Output the [X, Y] coordinate of the center of the cell containing the given text.  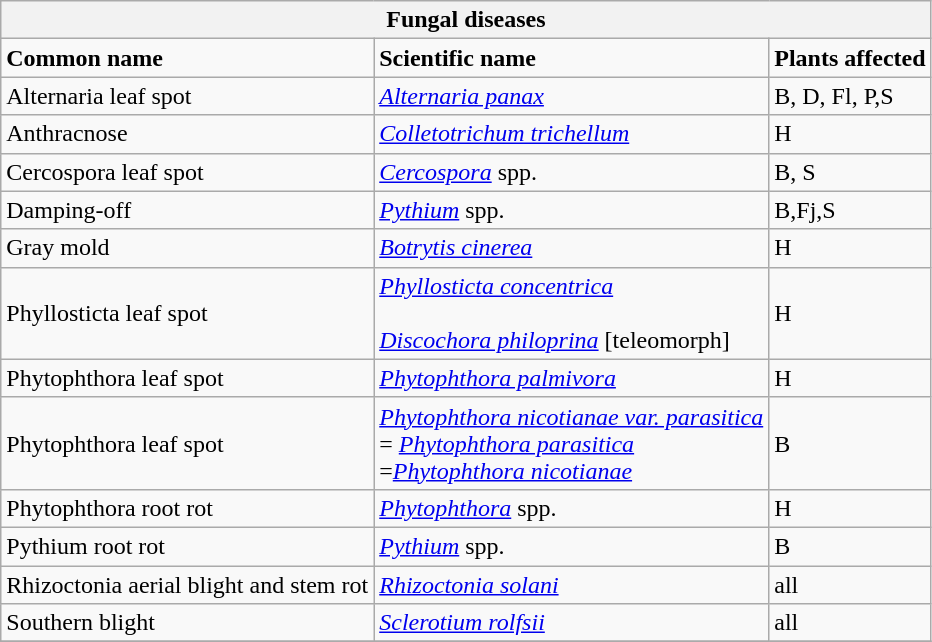
Phytophthora spp. [572, 508]
Rhizoctonia solani [572, 585]
Pythium root rot [188, 546]
B, D, Fl, P,S [850, 96]
Gray mold [188, 248]
Common name [188, 58]
Colletotrichum trichellum [572, 134]
B, S [850, 172]
Rhizoctonia aerial blight and stem rot [188, 585]
Damping-off [188, 210]
Plants affected [850, 58]
Botrytis cinerea [572, 248]
Phytophthora palmivora [572, 378]
Phytophthora nicotianae var. parasitica = Phytophthora parasitica =Phytophthora nicotianae [572, 443]
Alternaria leaf spot [188, 96]
Sclerotium rolfsii [572, 623]
Alternaria panax [572, 96]
Phytophthora root rot [188, 508]
Cercospora spp. [572, 172]
Anthracnose [188, 134]
B,Fj,S [850, 210]
Scientific name [572, 58]
Fungal diseases [466, 20]
Cercospora leaf spot [188, 172]
Phyllosticta concentricaDiscochora philoprina [teleomorph] [572, 313]
Southern blight [188, 623]
Phyllosticta leaf spot [188, 313]
